Locate the cell with the specified text and output its (X, Y) center coordinate. 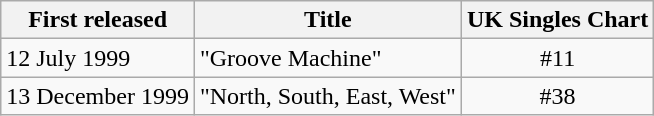
12 July 1999 (98, 58)
UK Singles Chart (557, 20)
First released (98, 20)
13 December 1999 (98, 96)
"North, South, East, West" (328, 96)
"Groove Machine" (328, 58)
#11 (557, 58)
Title (328, 20)
#38 (557, 96)
